Extract the [X, Y] coordinate from the center of the cell holding the provided text.  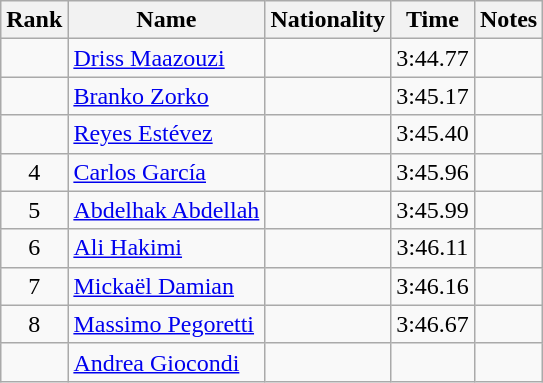
Driss Maazouzi [166, 58]
3:46.67 [433, 324]
Abdelhak Abdellah [166, 210]
Ali Hakimi [166, 248]
Reyes Estévez [166, 134]
6 [34, 248]
7 [34, 286]
Notes [508, 20]
Nationality [328, 20]
3:45.99 [433, 210]
Branko Zorko [166, 96]
5 [34, 210]
Name [166, 20]
Massimo Pegoretti [166, 324]
3:46.16 [433, 286]
3:45.17 [433, 96]
Time [433, 20]
Andrea Giocondi [166, 362]
Rank [34, 20]
Mickaël Damian [166, 286]
3:45.40 [433, 134]
8 [34, 324]
3:44.77 [433, 58]
3:45.96 [433, 172]
4 [34, 172]
Carlos García [166, 172]
3:46.11 [433, 248]
